Return [X, Y] of the center of cell containing provided text 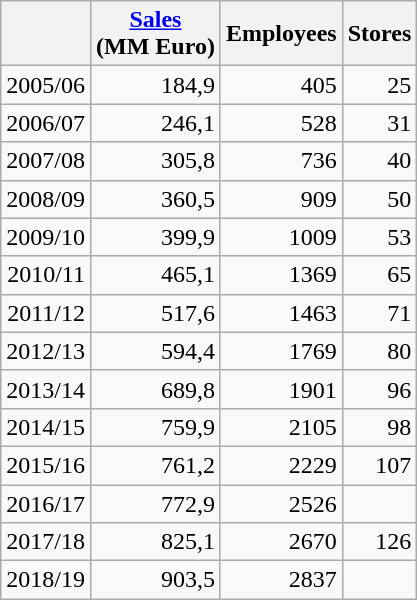
2017/18 [46, 542]
2008/09 [46, 199]
1369 [281, 275]
305,8 [155, 161]
1463 [281, 313]
2018/19 [46, 580]
772,9 [155, 503]
Employees [281, 34]
2105 [281, 427]
53 [380, 237]
2009/10 [46, 237]
761,2 [155, 465]
1901 [281, 389]
2007/08 [46, 161]
517,6 [155, 313]
360,5 [155, 199]
903,5 [155, 580]
107 [380, 465]
736 [281, 161]
2005/06 [46, 85]
2229 [281, 465]
Stores [380, 34]
2014/15 [46, 427]
909 [281, 199]
2837 [281, 580]
2011/12 [46, 313]
399,9 [155, 237]
2006/07 [46, 123]
96 [380, 389]
65 [380, 275]
1769 [281, 351]
528 [281, 123]
2670 [281, 542]
825,1 [155, 542]
184,9 [155, 85]
2526 [281, 503]
465,1 [155, 275]
2016/17 [46, 503]
689,8 [155, 389]
2012/13 [46, 351]
594,4 [155, 351]
31 [380, 123]
40 [380, 161]
759,9 [155, 427]
2010/11 [46, 275]
246,1 [155, 123]
Sales(MM Euro) [155, 34]
25 [380, 85]
98 [380, 427]
1009 [281, 237]
2013/14 [46, 389]
80 [380, 351]
50 [380, 199]
2015/16 [46, 465]
126 [380, 542]
405 [281, 85]
71 [380, 313]
